Locate the cell with the specified text and output its (X, Y) center coordinate. 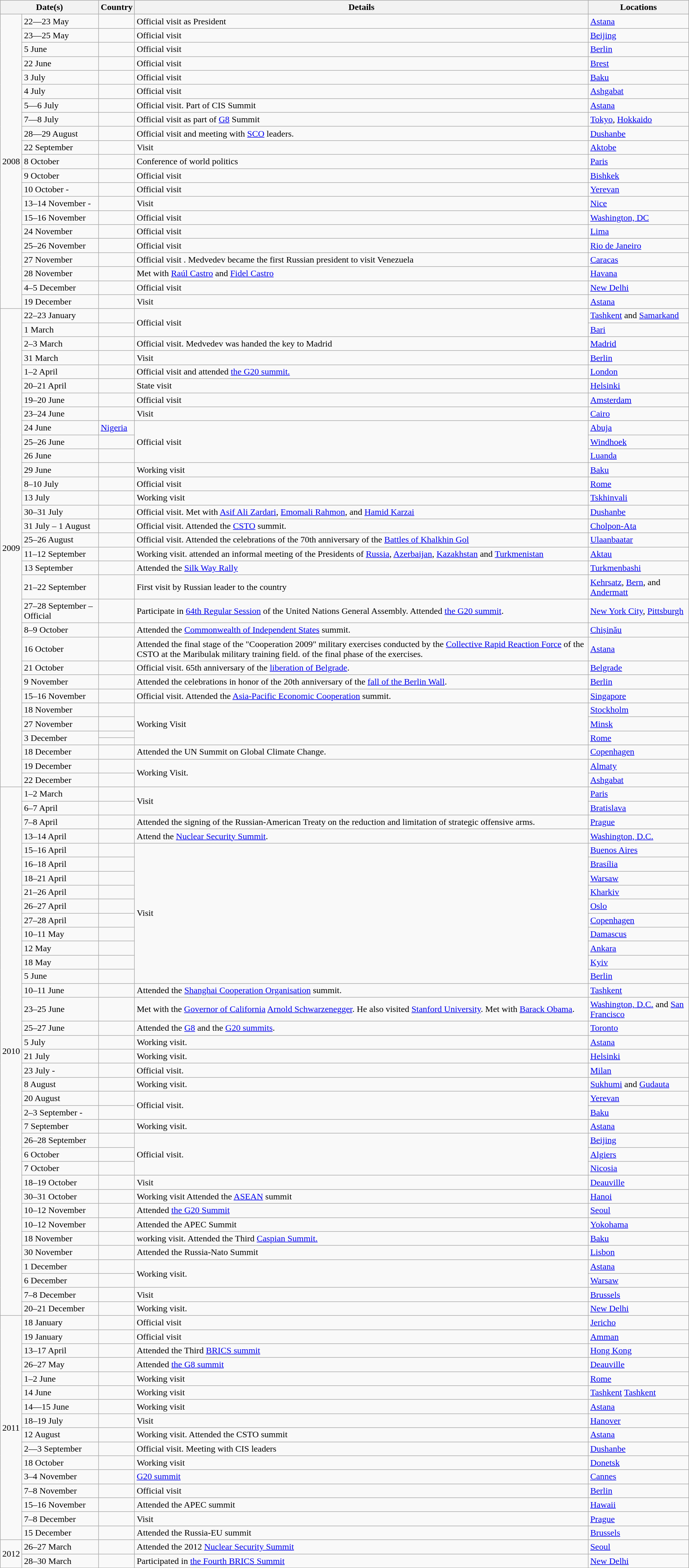
Participate in 64th Regular Session of the United Nations General Assembly. Attended the G20 summit. (361, 611)
Hanoi (638, 1196)
Amman (638, 1336)
2011 (11, 1427)
13–14 April (60, 836)
Working visit. Attended the CSTO summit (361, 1435)
6 October (60, 1154)
29 June (60, 470)
Hanover (638, 1421)
1–2 April (60, 372)
30 November (60, 1252)
27–28 April (60, 920)
23—25 May (60, 35)
London (638, 372)
Bari (638, 330)
16–18 April (60, 864)
Nice (638, 204)
Participated in the Fourth BRICS Summit (361, 1561)
14—15 June (60, 1407)
Kharkiv (638, 892)
Damascus (638, 934)
24 November (60, 232)
5—6 July (60, 105)
14 June (60, 1393)
1 December (60, 1266)
25–26 November (60, 246)
Locations (638, 7)
Brest (638, 63)
Official visit. Medvedev was handed the key to Madrid (361, 344)
New York City, Pittsburgh (638, 611)
3 December (60, 738)
18 January (60, 1322)
7 September (60, 1126)
Belgrade (638, 668)
6 December (60, 1280)
6–7 April (60, 808)
Hong Kong (638, 1351)
26–27 May (60, 1365)
Ulaanbaatar (638, 540)
28–30 March (60, 1561)
13–17 April (60, 1351)
Aktobe (638, 147)
15–16 April (60, 850)
G20 summit (361, 1477)
20–21 December (60, 1308)
8 August (60, 1084)
13 September (60, 568)
Official visit as President (361, 21)
Official visit as part of G8 Summit (361, 119)
15 December (60, 1533)
Attended the APEC summit (361, 1505)
Bratislava (638, 808)
Tskhinvali (638, 498)
1–2 June (60, 1379)
28 November (60, 274)
2008 (11, 161)
Toronto (638, 1028)
Attend the Nuclear Security Summit. (361, 836)
Official visit. Part of CIS Summit (361, 105)
Yokohama (638, 1224)
22 June (60, 63)
25–26 June (60, 442)
7–8 April (60, 822)
19–20 June (60, 400)
2–3 March (60, 344)
31 July – 1 August (60, 526)
19 January (60, 1336)
Conference of world politics (361, 161)
7–8 November (60, 1491)
2009 (11, 548)
8–10 July (60, 484)
10–11 June (60, 990)
Attended the Silk Way Rally (361, 568)
18 December (60, 752)
First visit by Russian leader to the country (361, 587)
Attended the 2012 Nuclear Security Summit (361, 1547)
2010 (11, 1051)
Attended the G8 and the G20 summits. (361, 1028)
Attended the G20 Summit (361, 1210)
26 June (60, 456)
Luanda (638, 456)
22 December (60, 780)
Brasília (638, 864)
Buenos Aires (638, 850)
20–21 April (60, 386)
8 October (60, 161)
12 August (60, 1435)
26–27 April (60, 906)
Sukhumi and Gudauta (638, 1084)
Donetsk (638, 1463)
16 October (60, 649)
Attended the APEC Summit (361, 1224)
26–28 September (60, 1140)
Tashkent (638, 990)
Cairo (638, 414)
Official visit . Medvedev became the first Russian president to visit Venezuela (361, 260)
Tashkent Tashkent (638, 1393)
Windhoek (638, 442)
Official visit. Met with Asif Ali Zardari, Emomali Rahmon, and Hamid Karzai (361, 512)
Madrid (638, 344)
Date(s) (49, 7)
Algiers (638, 1154)
working visit. Attended the Third Caspian Summit. (361, 1238)
Official visit. Attended the Asia-Pacific Economic Cooperation summit. (361, 696)
Working visit Attended the ASEAN summit (361, 1196)
2—3 September (60, 1449)
24 June (60, 428)
30–31 October (60, 1196)
State visit (361, 386)
Attended the UN Summit on Global Climate Change. (361, 752)
20 August (60, 1098)
Rio de Janeiro (638, 246)
23–24 June (60, 414)
2–3 September - (60, 1112)
4 July (60, 91)
Met with the Governor of California Arnold Schwarzenegger. He also visited Stanford University. Met with Barack Obama. (361, 1009)
Official visit. 65th anniversary of the liberation of Belgrade. (361, 668)
Attended the Russia-EU summit (361, 1533)
Cholpon-Ata (638, 526)
Kyiv (638, 962)
Oslo (638, 906)
Attended the Commonwealth of Independent States summit. (361, 630)
Met with Raúl Castro and Fidel Castro (361, 274)
Official visit. Meeting with CIS leaders (361, 1449)
8–9 October (60, 630)
18 May (60, 962)
22—23 May (60, 21)
Country (117, 7)
Attended the Shanghai Cooperation Organisation summit. (361, 990)
Cannes (638, 1477)
18–21 April (60, 878)
18 October (60, 1463)
Chișinău (638, 630)
Tashkent and Samarkand (638, 316)
2012 (11, 1554)
Ankara (638, 948)
Stockholm (638, 710)
26–27 March (60, 1547)
Kehrsatz, Bern, and Andermatt (638, 587)
Official visit and meeting with SCO leaders. (361, 133)
7 October (60, 1168)
3 July (60, 77)
11–12 September (60, 554)
Milan (638, 1070)
Minsk (638, 724)
Turkmenbashi (638, 568)
4–5 December (60, 288)
Lima (638, 232)
Caracas (638, 260)
Details (361, 7)
Attended the G8 summit (361, 1365)
Attended the signing of the Russian-American Treaty on the reduction and limitation of strategic offensive arms. (361, 822)
Working visit. attended an informal meeting of the Presidents of Russia, Azerbaijan, Kazakhstan and Turkmenistan (361, 554)
Washington, D.C. and San Francisco (638, 1009)
Washington, DC (638, 218)
Attended the celebrations in honor of the 20th anniversary of the fall of the Berlin Wall. (361, 682)
Singapore (638, 696)
27–28 September – Official (60, 611)
Almaty (638, 766)
25–26 August (60, 540)
21–26 April (60, 892)
Abuja (638, 428)
25–27 June (60, 1028)
28—29 August (60, 133)
18–19 July (60, 1421)
Bishkek (638, 176)
5 July (60, 1042)
10 October - (60, 190)
Nicosia (638, 1168)
31 March (60, 358)
Aktau (638, 554)
23–25 June (60, 1009)
Official visit. Attended the CSTO summit. (361, 526)
21 July (60, 1056)
3–4 November (60, 1477)
Amsterdam (638, 400)
21–22 September (60, 587)
18–19 October (60, 1182)
13–14 November - (60, 204)
30–31 July (60, 512)
22 September (60, 147)
22–23 January (60, 316)
10–11 May (60, 934)
Attended the Third BRICS summit (361, 1351)
Washington, D.C. (638, 836)
12 May (60, 948)
Havana (638, 274)
1–2 March (60, 794)
Working Visit (361, 724)
23 July - (60, 1070)
Tokyo, Hokkaido (638, 119)
Lisbon (638, 1252)
9 November (60, 682)
Official visit. Attended the celebrations of the 70th anniversary of the Battles of Khalkhin Gol (361, 540)
7—8 July (60, 119)
13 July (60, 498)
Official visit and attended the G20 summit. (361, 372)
21 October (60, 668)
9 October (60, 176)
Nigeria (117, 428)
Working Visit. (361, 773)
1 March (60, 330)
Hawaii (638, 1505)
Jericho (638, 1322)
Attended the Russia-Nato Summit (361, 1252)
